Identify which cell holds the provided text, then report its (x, y) central coordinate. 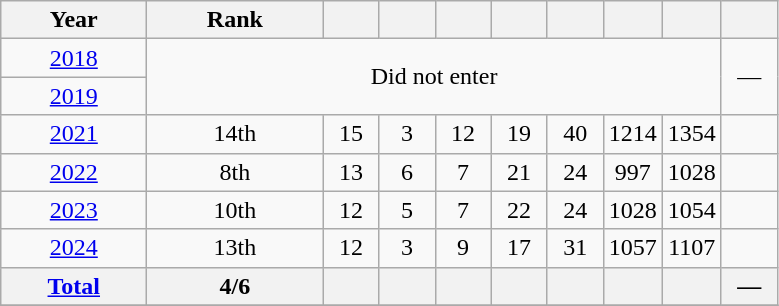
1107 (692, 248)
1057 (632, 248)
2021 (74, 134)
2022 (74, 172)
2018 (74, 58)
Year (74, 20)
14th (235, 134)
10th (235, 210)
Did not enter (434, 77)
6 (407, 172)
40 (575, 134)
1214 (632, 134)
31 (575, 248)
19 (519, 134)
21 (519, 172)
13 (351, 172)
1354 (692, 134)
5 (407, 210)
2019 (74, 96)
9 (463, 248)
Rank (235, 20)
2023 (74, 210)
13th (235, 248)
Total (74, 286)
4/6 (235, 286)
1054 (692, 210)
17 (519, 248)
22 (519, 210)
2024 (74, 248)
997 (632, 172)
15 (351, 134)
8th (235, 172)
